Pinpoint the cell where the given text exists, returning its [x, y] midpoint coordinate. 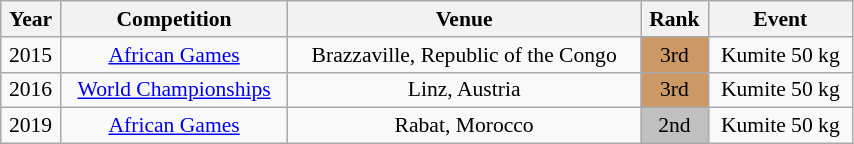
2016 [31, 90]
Linz, Austria [464, 90]
Venue [464, 19]
World Championships [174, 90]
Year [31, 19]
2019 [31, 126]
2nd [674, 126]
Event [780, 19]
Rank [674, 19]
Brazzaville, Republic of the Congo [464, 55]
2015 [31, 55]
Rabat, Morocco [464, 126]
Competition [174, 19]
